Determine the (X, Y) coordinate at the center of the cell enclosing the given text.  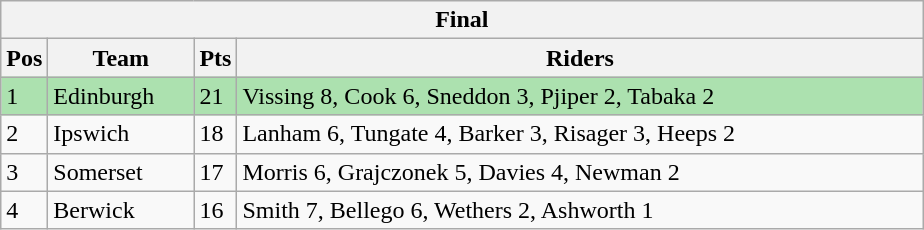
Somerset (121, 172)
16 (216, 210)
Pts (216, 58)
1 (24, 96)
18 (216, 134)
Team (121, 58)
Final (462, 20)
Edinburgh (121, 96)
21 (216, 96)
Riders (580, 58)
Pos (24, 58)
Berwick (121, 210)
17 (216, 172)
Ipswich (121, 134)
Smith 7, Bellego 6, Wethers 2, Ashworth 1 (580, 210)
Lanham 6, Tungate 4, Barker 3, Risager 3, Heeps 2 (580, 134)
3 (24, 172)
4 (24, 210)
Vissing 8, Cook 6, Sneddon 3, Pjiper 2, Tabaka 2 (580, 96)
2 (24, 134)
Morris 6, Grajczonek 5, Davies 4, Newman 2 (580, 172)
